Detect which cell encompasses the target text, then output its (X, Y) center coordinate. 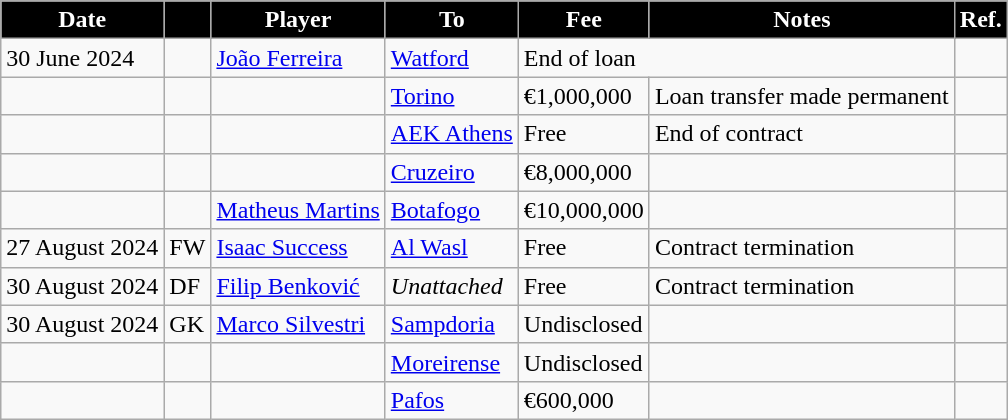
Moreirense (452, 362)
End of contract (802, 134)
AEK Athens (452, 134)
Unattached (452, 286)
Watford (452, 58)
€1,000,000 (584, 96)
João Ferreira (298, 58)
Cruzeiro (452, 172)
€10,000,000 (584, 210)
FW (188, 248)
Filip Benković (298, 286)
€600,000 (584, 400)
Al Wasl (452, 248)
Date (82, 20)
Ref. (980, 20)
Isaac Success (298, 248)
DF (188, 286)
27 August 2024 (82, 248)
Matheus Martins (298, 210)
Pafos (452, 400)
Player (298, 20)
30 June 2024 (82, 58)
€8,000,000 (584, 172)
Loan transfer made permanent (802, 96)
Botafogo (452, 210)
Torino (452, 96)
Marco Silvestri (298, 324)
Notes (802, 20)
Sampdoria (452, 324)
Fee (584, 20)
To (452, 20)
End of loan (736, 58)
GK (188, 324)
